Pinpoint the cell where the given text exists, returning its (X, Y) midpoint coordinate. 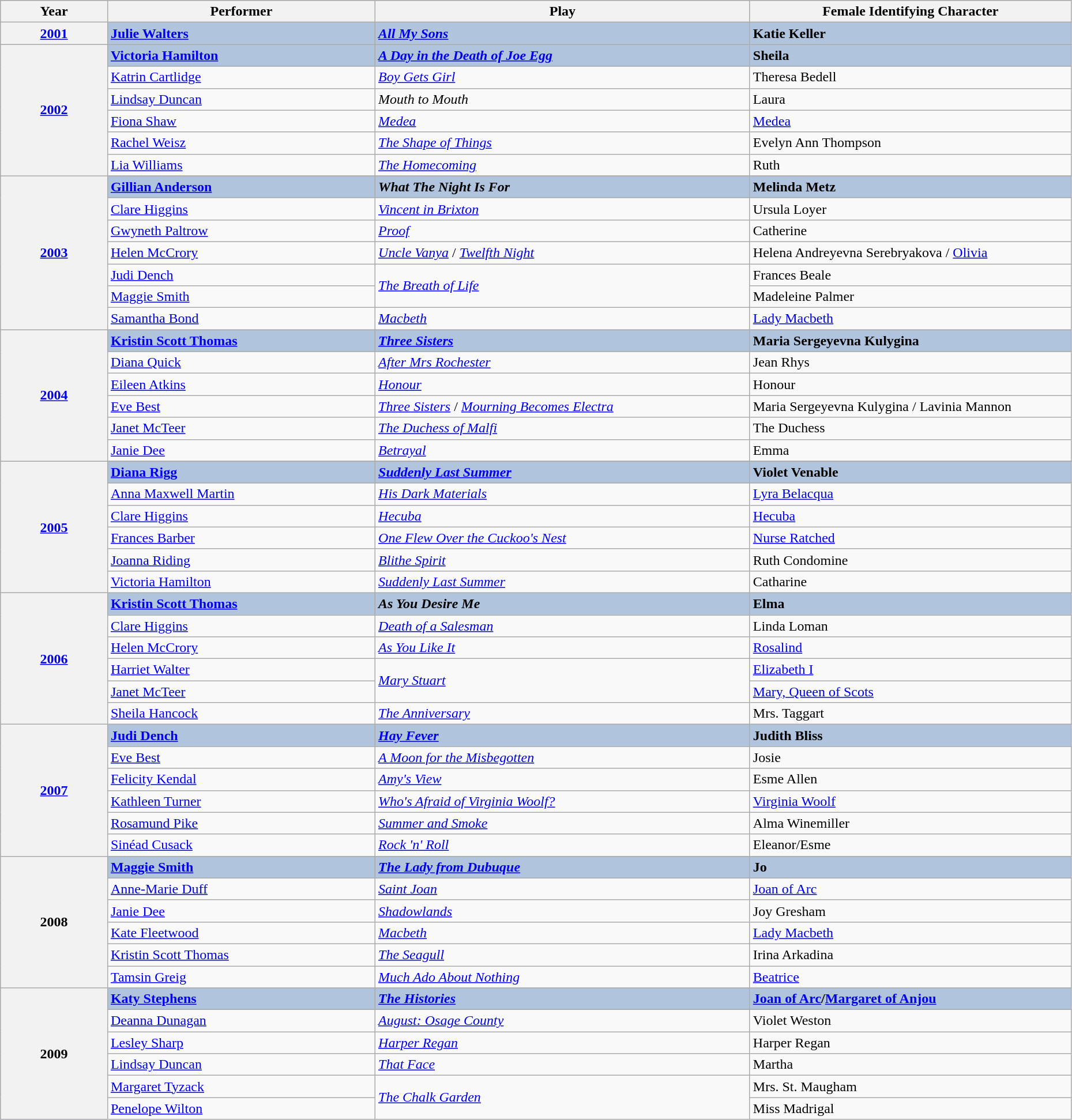
A Day in the Death of Joe Egg (563, 55)
Blithe Spirit (563, 560)
Who's Afraid of Virginia Woolf? (563, 801)
Anne-Marie Duff (241, 889)
Gwyneth Paltrow (241, 231)
Year (54, 12)
The Duchess (910, 428)
Mrs. St. Maugham (910, 1087)
The Lady from Dubuque (563, 867)
2002 (54, 110)
Elizabeth I (910, 670)
Beatrice (910, 977)
Three Sisters / Mourning Becomes Electra (563, 406)
Katrin Cartlidge (241, 77)
Three Sisters (563, 341)
Frances Barber (241, 538)
Sheila (910, 55)
Ruth (910, 165)
Death of a Salesman (563, 625)
His Dark Materials (563, 494)
Hay Fever (563, 736)
All My Sons (563, 33)
Summer and Smoke (563, 823)
Fiona Shaw (241, 121)
Violet Weston (910, 1021)
Esme Allen (910, 779)
Felicity Kendal (241, 779)
Diana Quick (241, 363)
Miss Madrigal (910, 1108)
Judith Bliss (910, 736)
Catharine (910, 582)
Elma (910, 604)
Rosalind (910, 648)
Proof (563, 231)
Frances Beale (910, 275)
Katy Stephens (241, 999)
The Histories (563, 999)
Ursula Loyer (910, 209)
Boy Gets Girl (563, 77)
Tamsin Greig (241, 977)
Violet Venable (910, 472)
Penelope Wilton (241, 1108)
Linda Loman (910, 625)
Laura (910, 99)
Female Identifying Character (910, 12)
2003 (54, 252)
Sinéad Cusack (241, 845)
Diana Rigg (241, 472)
Nurse Ratched (910, 538)
Joy Gresham (910, 911)
Maria Sergeyevna Kulygina (910, 341)
Much Ado About Nothing (563, 977)
The Chalk Garden (563, 1098)
Jo (910, 867)
Saint Joan (563, 889)
Eleanor/Esme (910, 845)
2007 (54, 790)
Margaret Tyzack (241, 1087)
Uncle Vanya / Twelfth Night (563, 252)
Harriet Walter (241, 670)
Kathleen Turner (241, 801)
Amy's View (563, 779)
Maria Sergeyevna Kulygina / Lavinia Mannon (910, 406)
Martha (910, 1065)
Rosamund Pike (241, 823)
Mrs. Taggart (910, 714)
Virginia Woolf (910, 801)
A Moon for the Misbegotten (563, 757)
As You Like It (563, 648)
Rachel Weisz (241, 143)
Ruth Condomine (910, 560)
The Homecoming (563, 165)
As You Desire Me (563, 604)
Eileen Atkins (241, 384)
2001 (54, 33)
2008 (54, 922)
Madeleine Palmer (910, 297)
Vincent in Brixton (563, 209)
What The Night Is For (563, 187)
Jean Rhys (910, 363)
Gillian Anderson (241, 187)
Anna Maxwell Martin (241, 494)
Irina Arkadina (910, 955)
Katie Keller (910, 33)
Rock 'n' Roll (563, 845)
The Shape of Things (563, 143)
After Mrs Rochester (563, 363)
Lyra Belacqua (910, 494)
Helena Andreyevna Serebryakova / Olivia (910, 252)
The Duchess of Malfi (563, 428)
The Breath of Life (563, 286)
Mary, Queen of Scots (910, 692)
2006 (54, 658)
The Seagull (563, 955)
Shadowlands (563, 911)
Kate Fleetwood (241, 933)
Betrayal (563, 450)
That Face (563, 1065)
Sheila Hancock (241, 714)
Evelyn Ann Thompson (910, 143)
One Flew Over the Cuckoo's Nest (563, 538)
Alma Winemiller (910, 823)
Lesley Sharp (241, 1043)
Josie (910, 757)
2005 (54, 527)
Joan of Arc/Margaret of Anjou (910, 999)
Mary Stuart (563, 681)
Catherine (910, 231)
2004 (54, 395)
2009 (54, 1054)
Mouth to Mouth (563, 99)
Performer (241, 12)
Deanna Dunagan (241, 1021)
Theresa Bedell (910, 77)
Emma (910, 450)
Joanna Riding (241, 560)
Julie Walters (241, 33)
August: Osage County (563, 1021)
Joan of Arc (910, 889)
Play (563, 12)
Samantha Bond (241, 319)
The Anniversary (563, 714)
Melinda Metz (910, 187)
Lia Williams (241, 165)
